Locate the cell with the specified text and output its (x, y) center coordinate. 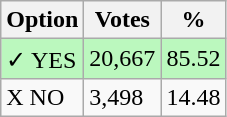
85.52 (194, 59)
% (194, 20)
14.48 (194, 97)
X NO (42, 97)
3,498 (122, 97)
Option (42, 20)
✓ YES (42, 59)
Votes (122, 20)
20,667 (122, 59)
